From the cell containing the given text, extract its center point as [X, Y] coordinate. 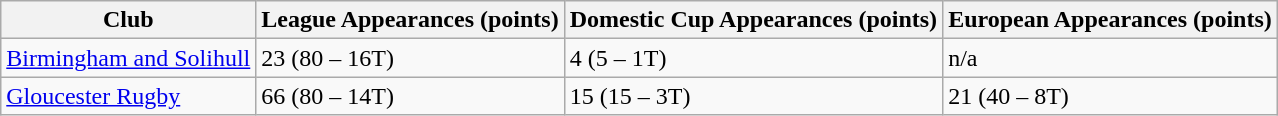
4 (5 – 1T) [753, 58]
Birmingham and Solihull [128, 58]
66 (80 – 14T) [410, 96]
15 (15 – 3T) [753, 96]
European Appearances (points) [1110, 20]
23 (80 – 16T) [410, 58]
Club [128, 20]
21 (40 – 8T) [1110, 96]
League Appearances (points) [410, 20]
Domestic Cup Appearances (points) [753, 20]
Gloucester Rugby [128, 96]
n/a [1110, 58]
